Identify which cell holds the provided text, then report its (x, y) central coordinate. 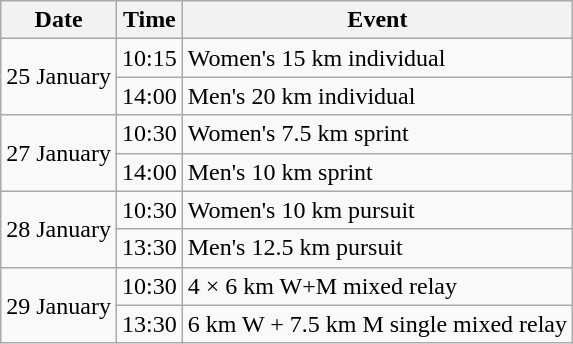
28 January (59, 229)
Men's 10 km sprint (377, 172)
27 January (59, 153)
Men's 20 km individual (377, 96)
Men's 12.5 km pursuit (377, 248)
6 km W + 7.5 km M single mixed relay (377, 324)
Women's 7.5 km sprint (377, 134)
29 January (59, 305)
Women's 10 km pursuit (377, 210)
Time (149, 20)
25 January (59, 77)
10:15 (149, 58)
Women's 15 km individual (377, 58)
Event (377, 20)
4 × 6 km W+M mixed relay (377, 286)
Date (59, 20)
